Pinpoint the cell where the given text exists, returning its (X, Y) midpoint coordinate. 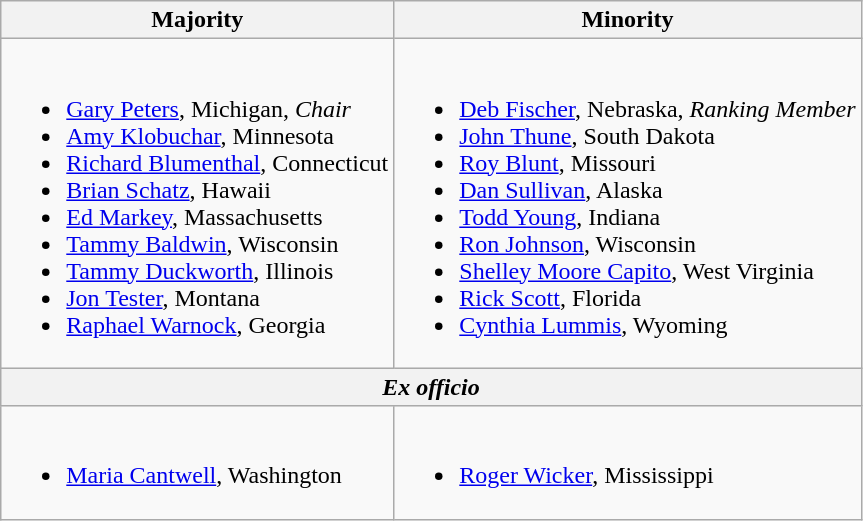
Minority (628, 20)
Maria Cantwell, Washington (198, 462)
Ex officio (431, 387)
Majority (198, 20)
Roger Wicker, Mississippi (628, 462)
